Pinpoint the cell where the given text exists, returning its (X, Y) midpoint coordinate. 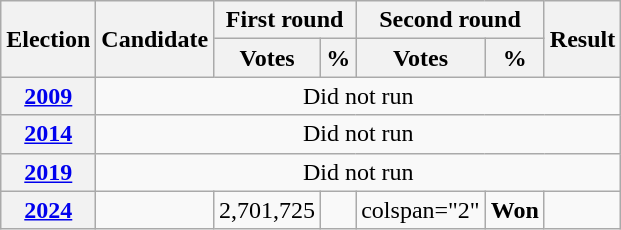
2019 (48, 172)
Candidate (155, 39)
Election (48, 39)
Result (582, 39)
2014 (48, 134)
colspan="2" (421, 210)
2009 (48, 96)
Second round (450, 20)
2,701,725 (268, 210)
2024 (48, 210)
Won (514, 210)
First round (285, 20)
